Return (x, y) of the center of cell containing provided text 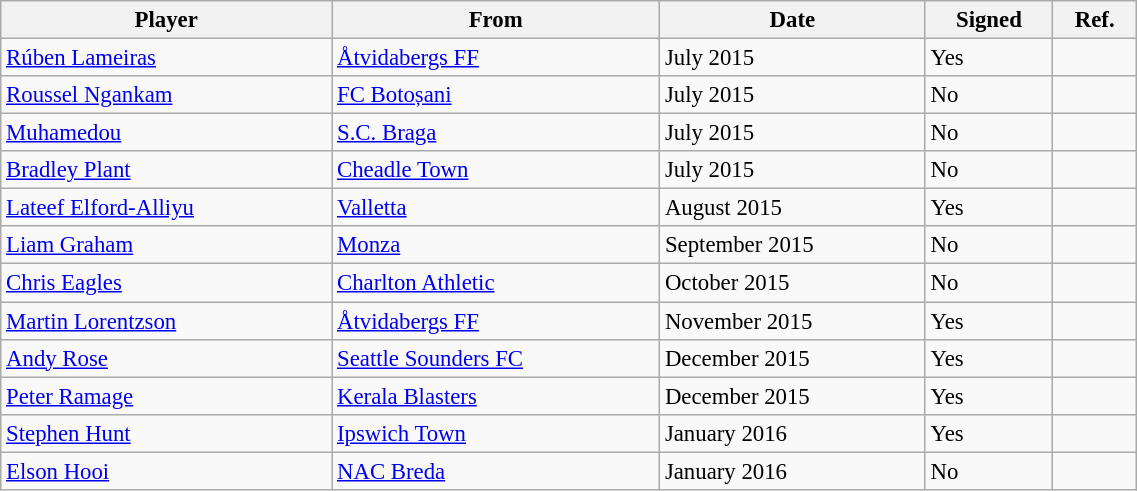
Muhamedou (166, 133)
Bradley Plant (166, 170)
NAC Breda (496, 471)
Signed (988, 20)
From (496, 20)
FC Botoșani (496, 95)
Charlton Athletic (496, 283)
Rúben Lameiras (166, 58)
Stephen Hunt (166, 433)
Elson Hooi (166, 471)
Chris Eagles (166, 283)
Peter Ramage (166, 396)
Date (793, 20)
Ipswich Town (496, 433)
Liam Graham (166, 245)
October 2015 (793, 283)
November 2015 (793, 321)
Valletta (496, 208)
Andy Rose (166, 358)
Seattle Sounders FC (496, 358)
Cheadle Town (496, 170)
Roussel Ngankam (166, 95)
Player (166, 20)
Martin Lorentzson (166, 321)
August 2015 (793, 208)
Monza (496, 245)
September 2015 (793, 245)
Ref. (1095, 20)
Lateef Elford-Alliyu (166, 208)
S.C. Braga (496, 133)
Kerala Blasters (496, 396)
